Return (x, y) of the center of cell containing provided text 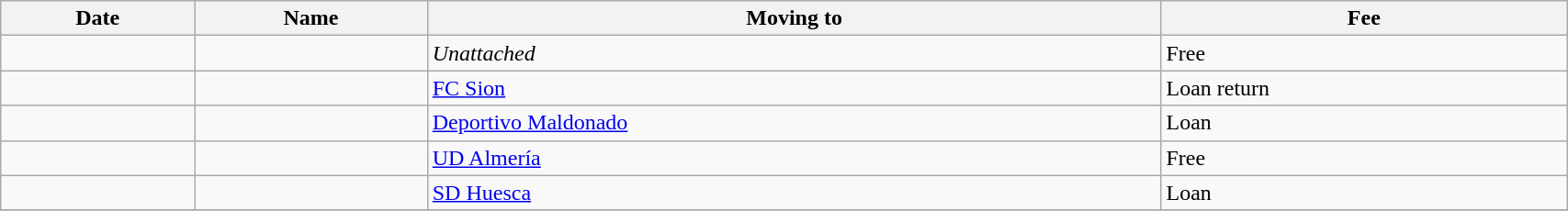
UD Almería (794, 158)
Fee (1364, 18)
Date (97, 18)
Deportivo Maldonado (794, 123)
Moving to (794, 18)
Loan return (1364, 88)
FC Sion (794, 88)
Unattached (794, 53)
SD Huesca (794, 193)
Name (311, 18)
